From the cell containing the given text, extract its center point as (x, y) coordinate. 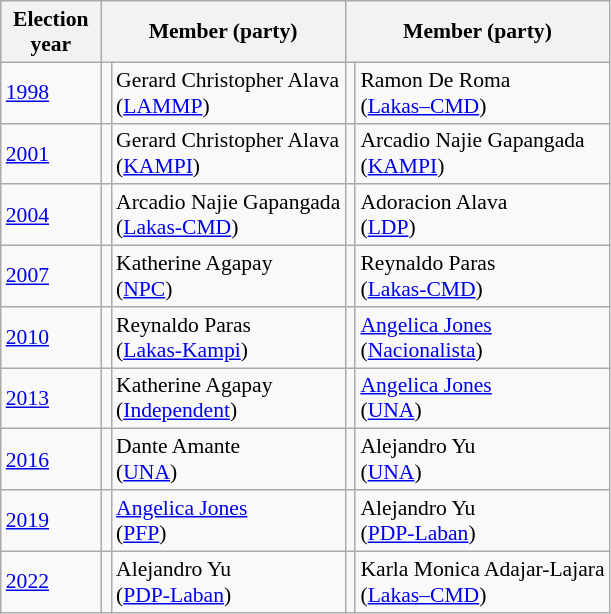
Reynaldo Paras(Lakas-Kampi) (228, 338)
2019 (51, 520)
Alejandro Yu(UNA) (482, 460)
Gerard Christopher Alava(LAMMP) (228, 92)
Katherine Agapay(NPC) (228, 276)
Angelica Jones(UNA) (482, 398)
Katherine Agapay(Independent) (228, 398)
Electionyear (51, 32)
2007 (51, 276)
2001 (51, 154)
Arcadio Najie Gapangada(KAMPI) (482, 154)
Gerard Christopher Alava(KAMPI) (228, 154)
1998 (51, 92)
2004 (51, 216)
Ramon De Roma(Lakas–CMD) (482, 92)
Karla Monica Adajar-Lajara(Lakas–CMD) (482, 582)
2013 (51, 398)
Arcadio Najie Gapangada(Lakas-CMD) (228, 216)
Angelica Jones(PFP) (228, 520)
2010 (51, 338)
Reynaldo Paras(Lakas-CMD) (482, 276)
Angelica Jones(Nacionalista) (482, 338)
Adoracion Alava(LDP) (482, 216)
2016 (51, 460)
Dante Amante(UNA) (228, 460)
2022 (51, 582)
